Extract the (X, Y) coordinate from the center of the cell holding the provided text.  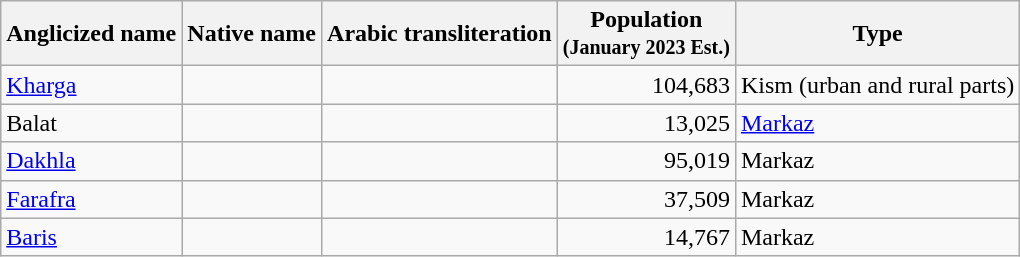
Type (877, 34)
95,019 (646, 161)
Anglicized name (92, 34)
Farafra (92, 199)
Baris (92, 237)
Native name (252, 34)
14,767 (646, 237)
Dakhla (92, 161)
37,509 (646, 199)
Balat (92, 123)
Kism (urban and rural parts) (877, 85)
104,683 (646, 85)
13,025 (646, 123)
Population(January 2023 Est.) (646, 34)
Kharga (92, 85)
Arabic transliteration (440, 34)
